Capture the cell that displays the provided text and extract its [X, Y] central coordinate. 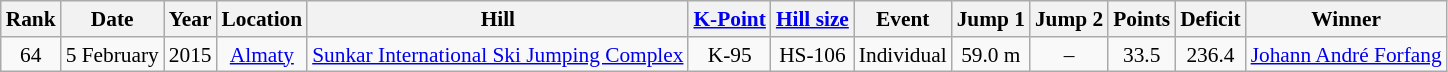
Jump 2 [1069, 19]
Deficit [1210, 19]
Winner [1346, 19]
Hill [498, 19]
Jump 1 [991, 19]
Location [262, 19]
Event [903, 19]
Year [190, 19]
K-Point [729, 19]
Rank [31, 19]
Date [112, 19]
Hill size [812, 19]
Points [1142, 19]
